Return the [X, Y] coordinate for the center point of the cell that contains the specified text.  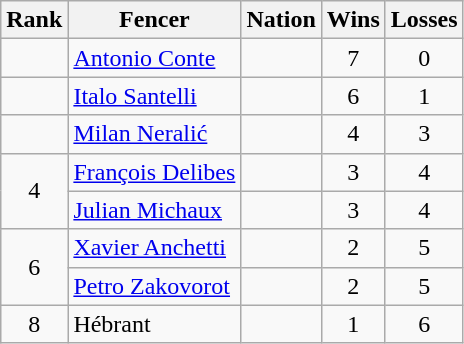
Wins [353, 20]
0 [424, 58]
Antonio Conte [154, 58]
7 [353, 58]
Rank [34, 20]
8 [34, 324]
Fencer [154, 20]
Xavier Anchetti [154, 248]
Julian Michaux [154, 210]
Milan Neralić [154, 134]
Hébrant [154, 324]
Petro Zakovorot [154, 286]
Italo Santelli [154, 96]
François Delibes [154, 172]
Nation [281, 20]
Losses [424, 20]
